From the cell containing the given text, extract its center point as (X, Y) coordinate. 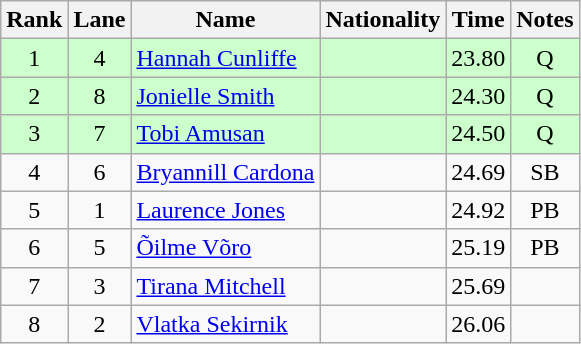
24.69 (478, 172)
Rank (34, 20)
Bryannill Cardona (226, 172)
24.92 (478, 210)
Tobi Amusan (226, 134)
Õilme Võro (226, 248)
23.80 (478, 58)
24.50 (478, 134)
Laurence Jones (226, 210)
Vlatka Sekirnik (226, 324)
Hannah Cunliffe (226, 58)
25.19 (478, 248)
24.30 (478, 96)
26.06 (478, 324)
Notes (545, 20)
Lane (100, 20)
Tirana Mitchell (226, 286)
Time (478, 20)
25.69 (478, 286)
SB (545, 172)
Name (226, 20)
Nationality (383, 20)
Jonielle Smith (226, 96)
